Pinpoint the cell where the given text exists, returning its [x, y] midpoint coordinate. 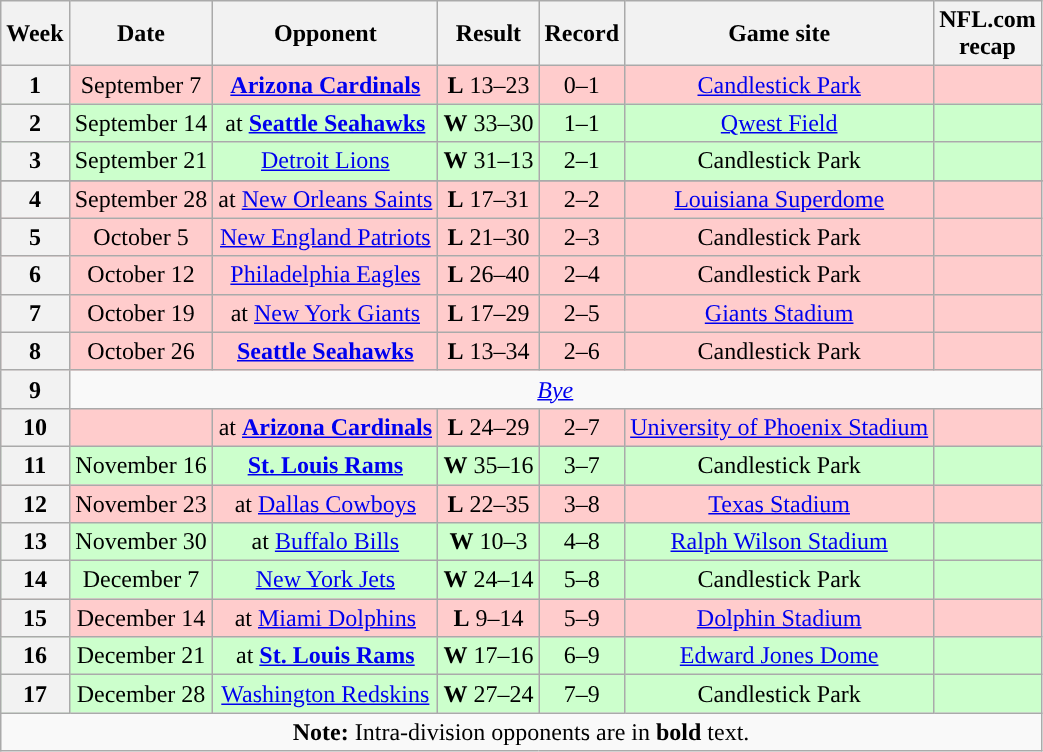
Qwest Field [780, 123]
W 24–14 [488, 580]
7 [35, 313]
13 [35, 542]
Result [488, 34]
L 17–29 [488, 313]
at St. Louis Rams [326, 656]
L 9–14 [488, 618]
8 [35, 351]
L 26–40 [488, 275]
3–7 [582, 465]
2–6 [582, 351]
October 12 [141, 275]
W 33–30 [488, 123]
Philadelphia Eagles [326, 275]
St. Louis Rams [326, 465]
Record [582, 34]
September 7 [141, 85]
Seattle Seahawks [326, 351]
at New Orleans Saints [326, 199]
L 22–35 [488, 503]
October 5 [141, 237]
15 [35, 618]
December 14 [141, 618]
Giants Stadium [780, 313]
2–5 [582, 313]
at Arizona Cardinals [326, 427]
Week [35, 34]
at Dallas Cowboys [326, 503]
L 21–30 [488, 237]
Ralph Wilson Stadium [780, 542]
4–8 [582, 542]
Game site [780, 34]
December 21 [141, 656]
10 [35, 427]
New England Patriots [326, 237]
W 31–13 [488, 161]
0–1 [582, 85]
4 [35, 199]
L 17–31 [488, 199]
December 28 [141, 694]
November 23 [141, 503]
6 [35, 275]
12 [35, 503]
1 [35, 85]
Opponent [326, 34]
2–1 [582, 161]
Note: Intra-division opponents are in bold text. [522, 732]
W 17–16 [488, 656]
Dolphin Stadium [780, 618]
9 [35, 389]
17 [35, 694]
September 28 [141, 199]
5–8 [582, 580]
W 10–3 [488, 542]
3–8 [582, 503]
Detroit Lions [326, 161]
September 21 [141, 161]
Washington Redskins [326, 694]
2–7 [582, 427]
W 35–16 [488, 465]
5 [35, 237]
3 [35, 161]
W 27–24 [488, 694]
NFL.comrecap [988, 34]
September 14 [141, 123]
11 [35, 465]
2–3 [582, 237]
at Miami Dolphins [326, 618]
7–9 [582, 694]
New York Jets [326, 580]
Louisiana Superdome [780, 199]
5–9 [582, 618]
at Seattle Seahawks [326, 123]
November 30 [141, 542]
1–1 [582, 123]
at New York Giants [326, 313]
16 [35, 656]
14 [35, 580]
November 16 [141, 465]
December 7 [141, 580]
October 26 [141, 351]
L 24–29 [488, 427]
at Buffalo Bills [326, 542]
Texas Stadium [780, 503]
2–4 [582, 275]
L 13–34 [488, 351]
University of Phoenix Stadium [780, 427]
Edward Jones Dome [780, 656]
Arizona Cardinals [326, 85]
Bye [555, 389]
6–9 [582, 656]
2 [35, 123]
2–2 [582, 199]
Date [141, 34]
L 13–23 [488, 85]
October 19 [141, 313]
